From the cell containing the given text, extract its center point as (x, y) coordinate. 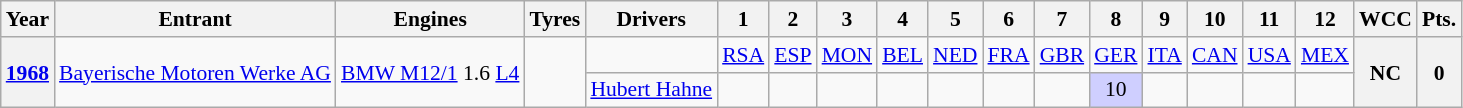
NED (955, 55)
FRA (1009, 55)
Engines (430, 19)
RSA (743, 55)
Pts. (1439, 19)
MEX (1325, 55)
Drivers (651, 19)
Bayerische Motoren Werke AG (195, 72)
USA (1270, 55)
0 (1439, 72)
11 (1270, 19)
ITA (1164, 55)
Year (28, 19)
NC (1386, 72)
5 (955, 19)
WCC (1386, 19)
12 (1325, 19)
1968 (28, 72)
8 (1116, 19)
CAN (1215, 55)
GBR (1062, 55)
Tyres (554, 19)
2 (792, 19)
6 (1009, 19)
GER (1116, 55)
MON (848, 55)
ESP (792, 55)
BEL (902, 55)
9 (1164, 19)
1 (743, 19)
Hubert Hahne (651, 90)
BMW M12/1 1.6 L4 (430, 72)
7 (1062, 19)
Entrant (195, 19)
3 (848, 19)
4 (902, 19)
